Detect which cell encompasses the target text, then output its [x, y] center coordinate. 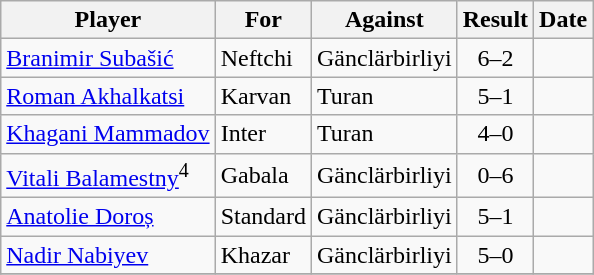
Date [564, 20]
Standard [263, 217]
Neftchi [263, 58]
Result [495, 20]
5–0 [495, 255]
0–6 [495, 176]
Gabala [263, 176]
Khazar [263, 255]
Roman Akhalkatsi [108, 96]
Vitali Balamestny4 [108, 176]
Karvan [263, 96]
Against [384, 20]
6–2 [495, 58]
4–0 [495, 134]
Khagani Mammadov [108, 134]
Nadir Nabiyev [108, 255]
Inter [263, 134]
Anatolie Doroș [108, 217]
Branimir Subašić [108, 58]
Player [108, 20]
For [263, 20]
